Search for the cell housing the specified text and yield its (X, Y) center coordinate. 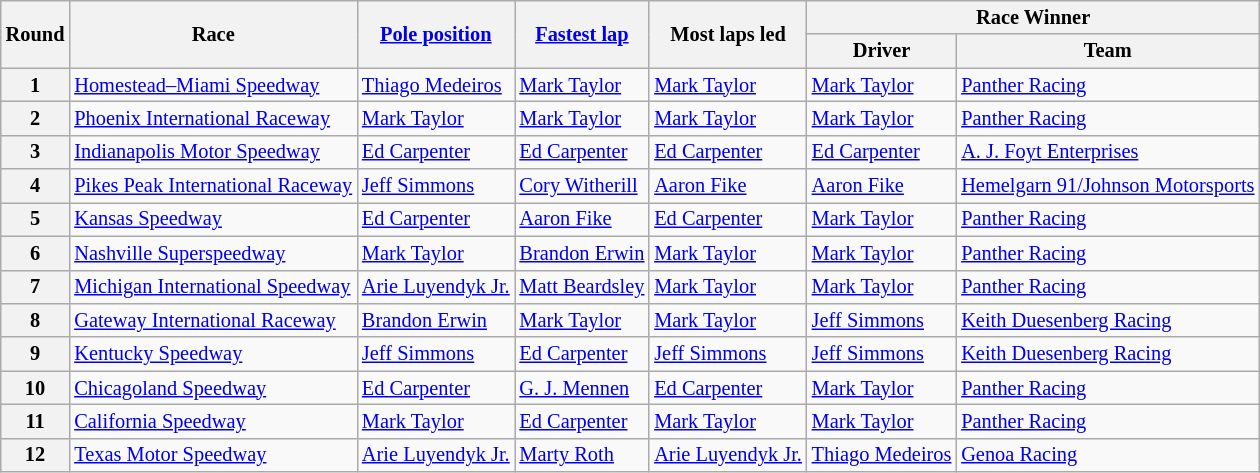
4 (36, 186)
Round (36, 34)
Chicagoland Speedway (213, 388)
Most laps led (728, 34)
Pikes Peak International Raceway (213, 186)
Kansas Speedway (213, 219)
7 (36, 287)
Team (1108, 51)
A. J. Foyt Enterprises (1108, 152)
Fastest lap (582, 34)
6 (36, 253)
Phoenix International Raceway (213, 118)
Race Winner (1034, 17)
Indianapolis Motor Speedway (213, 152)
2 (36, 118)
Hemelgarn 91/Johnson Motorsports (1108, 186)
Marty Roth (582, 455)
9 (36, 354)
Nashville Superspeedway (213, 253)
Matt Beardsley (582, 287)
Cory Witherill (582, 186)
Michigan International Speedway (213, 287)
Gateway International Raceway (213, 320)
12 (36, 455)
Genoa Racing (1108, 455)
California Speedway (213, 421)
11 (36, 421)
8 (36, 320)
Kentucky Speedway (213, 354)
Race (213, 34)
Texas Motor Speedway (213, 455)
G. J. Mennen (582, 388)
5 (36, 219)
Pole position (436, 34)
10 (36, 388)
3 (36, 152)
1 (36, 85)
Homestead–Miami Speedway (213, 85)
Driver (882, 51)
